Search for the cell housing the specified text and yield its [X, Y] center coordinate. 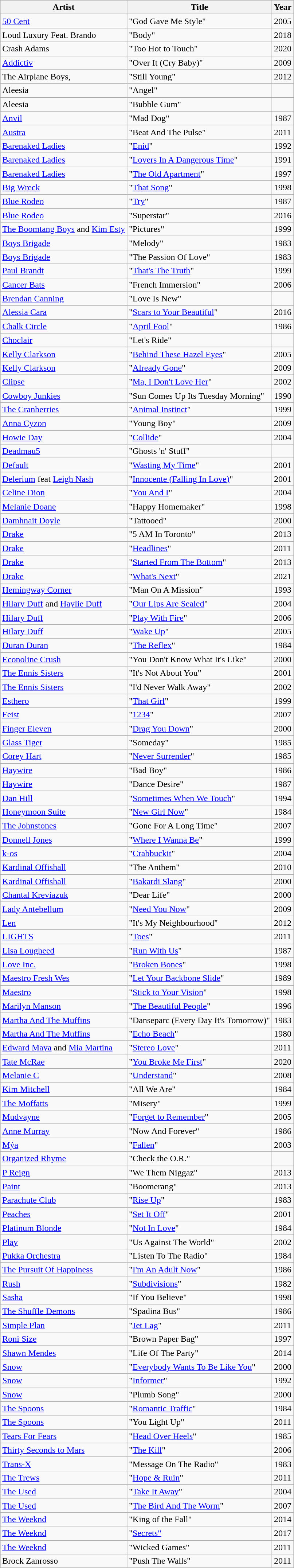
"You Broke Me First" [199, 1062]
"Secrets" [199, 1533]
1989 [283, 978]
"Superstar" [199, 215]
Glass Tiger [64, 742]
k-os [64, 854]
Len [64, 923]
"Already Gone" [199, 368]
The Johnstones [64, 826]
Melanie Doane [64, 507]
"Echo Beach" [199, 1034]
"Where I Wanna Be" [199, 839]
Austra [64, 132]
"Life Of The Party" [199, 1353]
"Let's Ride" [199, 340]
Love Inc. [64, 964]
Cowboy Junkies [64, 395]
"That Song" [199, 188]
2021 [283, 576]
"Hope & Ruin" [199, 1478]
Cancer Bats [64, 285]
Deadmau5 [64, 451]
The Shuffle Demons [64, 1311]
Brock Zanrosso [64, 1561]
"Still Young" [199, 77]
Pukka Orchestra [64, 1256]
50 Cent [64, 21]
2010 [283, 867]
Anvil [64, 118]
Anne Murray [64, 1131]
1994 [283, 798]
"French Immersion" [199, 285]
Tate McRae [64, 1062]
Chalk Circle [64, 326]
"Message On The Radio" [199, 1464]
Finger Eleven [64, 729]
"Fallen" [199, 1145]
Sasha [64, 1298]
Parachute Club [64, 1200]
"Angel" [199, 90]
Loud Luxury Feat. Brando [64, 35]
Title [199, 7]
1990 [283, 395]
"Understand" [199, 1076]
Thirty Seconds to Mars [64, 1450]
"Tattooed" [199, 520]
"All We Are" [199, 1089]
"Head Over Heels" [199, 1436]
Shawn Mendes [64, 1353]
Rush [64, 1283]
"The Reflex" [199, 645]
1980 [283, 1034]
"Run With Us" [199, 951]
2017 [283, 1533]
"Headlines" [199, 548]
"Us Against The World" [199, 1242]
"Danseparc (Every Day It's Tomorrow)" [199, 1020]
"What's Next" [199, 576]
Choclair [64, 340]
The Cranberries [64, 410]
Addictiv [64, 63]
"Pictures" [199, 229]
"Misery" [199, 1103]
"It's My Neighbourhood" [199, 923]
"If You Believe" [199, 1298]
"Informer" [199, 1381]
The Airplane Boys, [64, 77]
"Wicked Games" [199, 1547]
"Romantic Traffic" [199, 1408]
Clipse [64, 382]
Donnell Jones [64, 839]
"Never Surrender" [199, 756]
Year [283, 7]
Maestro [64, 992]
Paint [64, 1186]
"Body" [199, 35]
2018 [283, 35]
"Plumb Song" [199, 1395]
Trans-X [64, 1464]
LIGHTS [64, 937]
"Ghosts 'n' Stuff" [199, 451]
"We Them Niggaz" [199, 1173]
"Brown Paper Bag" [199, 1339]
"The Old Apartment" [199, 174]
"Play With Fire" [199, 618]
Maestro Fresh Wes [64, 978]
"Love Is New" [199, 299]
Damhnait Doyle [64, 520]
Peaches [64, 1214]
Default [64, 465]
"Bubble Gum" [199, 104]
"5 AM In Toronto" [199, 534]
Lisa Lougheed [64, 951]
Howie Day [64, 437]
"Young Boy" [199, 424]
"Enid" [199, 146]
"I'm An Adult Now" [199, 1269]
"Dance Desire" [199, 784]
1993 [283, 590]
Lady Antebellum [64, 909]
"Happy Homemaker" [199, 507]
Artist [64, 7]
Crash Adams [64, 49]
"Crabbuckit" [199, 854]
"It's Not About You" [199, 673]
"Behind These Hazel Eyes" [199, 354]
"Take It Away" [199, 1491]
"Too Hot to Touch" [199, 49]
"Mad Dog" [199, 118]
"1234" [199, 715]
Paul Brandt [64, 271]
"Melody" [199, 243]
"Listen To The Radio" [199, 1256]
"God Gave Me Style" [199, 21]
"Rise Up" [199, 1200]
"That Girl" [199, 701]
Delerium feat Leigh Nash [64, 479]
Tears For Fears [64, 1436]
2003 [283, 1145]
"The Passion Of Love" [199, 257]
Simple Plan [64, 1325]
"Subdivisions" [199, 1283]
1982 [283, 1283]
"Stereo Love" [199, 1048]
Honeymoon Suite [64, 812]
"King of the Fall" [199, 1520]
"You And I" [199, 493]
"The Bird And The Worm" [199, 1506]
Marilyn Manson [64, 1006]
Dan Hill [64, 798]
"Innocente (Falling In Love)" [199, 479]
Duran Duran [64, 645]
Anna Cyzon [64, 424]
"Someday" [199, 742]
Kim Mitchell [64, 1089]
Chantal Kreviazuk [64, 895]
"Sometimes When We Touch" [199, 798]
Esthero [64, 701]
"Push The Walls" [199, 1561]
Roni Size [64, 1339]
"Let Your Backbone Slide" [199, 978]
"I'd Never Walk Away" [199, 687]
The Moffatts [64, 1103]
Econoline Crush [64, 659]
"New Girl Now" [199, 812]
"The Anthem" [199, 867]
Alessia Cara [64, 312]
Feist [64, 715]
Mýa [64, 1145]
"The Beautiful People" [199, 1006]
"Collide" [199, 437]
"Not In Love" [199, 1228]
"Stick to Your Vision" [199, 992]
The Boomtang Boys and Kim Esty [64, 229]
"Gone For A Long Time" [199, 826]
"You Light Up" [199, 1422]
Hemingway Corner [64, 590]
"The Kill" [199, 1450]
"Set It Off" [199, 1214]
"Scars to Your Beautiful" [199, 312]
Brendan Canning [64, 299]
"Bad Boy" [199, 770]
"Spadina Bus" [199, 1311]
Mudvayne [64, 1117]
"Started From The Bottom" [199, 562]
"Broken Bones" [199, 964]
"Sun Comes Up Its Tuesday Morning" [199, 395]
"April Fool" [199, 326]
The Pursuit Of Happiness [64, 1269]
"Try" [199, 202]
"Forget to Remember" [199, 1117]
"Ma, I Don't Love Her" [199, 382]
Melanie C [64, 1076]
Big Wreck [64, 188]
Edward Maya and Mia Martina [64, 1048]
1991 [283, 160]
"Animal Instinct" [199, 410]
"Need You Now" [199, 909]
"Jet Lag" [199, 1325]
"Now And Forever" [199, 1131]
"Everybody Wants To Be Like You" [199, 1367]
Play [64, 1242]
"That's The Truth" [199, 271]
Hilary Duff and Haylie Duff [64, 604]
"Wasting My Time" [199, 465]
"Lovers In A Dangerous Time" [199, 160]
"Drag You Down" [199, 729]
"Check the O.R." [199, 1159]
Organized Rhyme [64, 1159]
"Over It (Cry Baby)" [199, 63]
Platinum Blonde [64, 1228]
"Toes" [199, 937]
"Bakardi Slang" [199, 881]
The Trews [64, 1478]
"You Don't Know What It's Like" [199, 659]
1996 [283, 1006]
Corey Hart [64, 756]
2008 [283, 1076]
"Beat And The Pulse" [199, 132]
"Dear Life" [199, 895]
"Our Lips Are Sealed" [199, 604]
"Boomerang" [199, 1186]
"Man On A Mission" [199, 590]
"Wake Up" [199, 632]
Celine Dion [64, 493]
P Reign [64, 1173]
